Provide the [X, Y] coordinate of the cell's center where the given text is located.  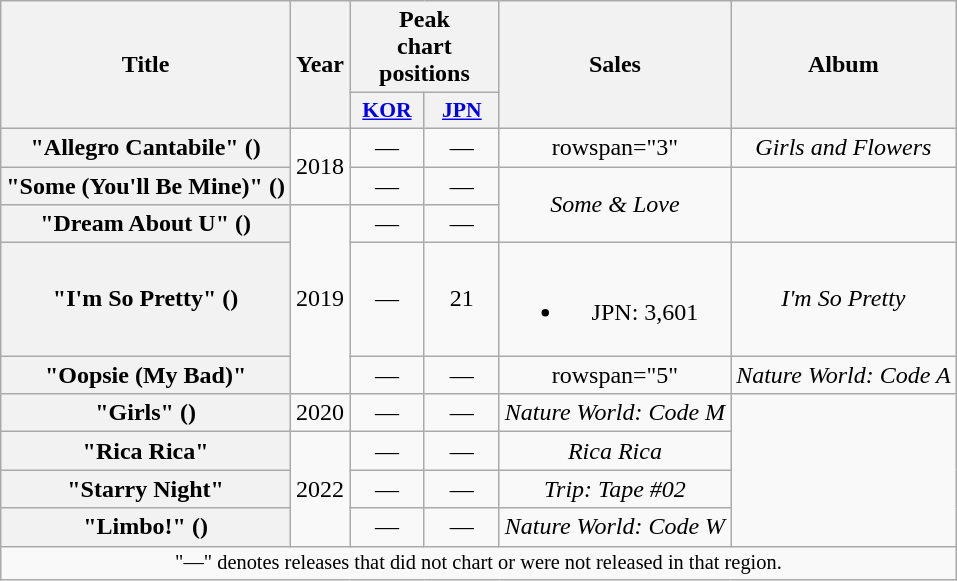
I'm So Pretty [844, 300]
"I'm So Pretty" () [146, 300]
21 [462, 300]
rowspan="3" [614, 147]
Year [320, 65]
2020 [320, 413]
"Girls" () [146, 413]
Peakchartpositions [425, 47]
"Rica Rica" [146, 451]
Nature World: Code M [614, 413]
"Limbo!" () [146, 527]
JPN: 3,601 [614, 300]
"Dream About U" () [146, 224]
"Starry Night" [146, 489]
"Allegro Cantabile" () [146, 147]
2019 [320, 300]
2022 [320, 489]
Girls and Flowers [844, 147]
Some & Love [614, 204]
Trip: Tape #02 [614, 489]
2018 [320, 166]
Title [146, 65]
Nature World: Code W [614, 527]
JPN [462, 111]
"Oopsie (My Bad)" [146, 375]
Album [844, 65]
rowspan="5" [614, 375]
Sales [614, 65]
Nature World: Code A [844, 375]
"Some (You'll Be Mine)" () [146, 185]
Rica Rica [614, 451]
"—" denotes releases that did not chart or were not released in that region. [478, 563]
KOR [388, 111]
